Output the [x, y] coordinate of the center of the cell containing the given text.  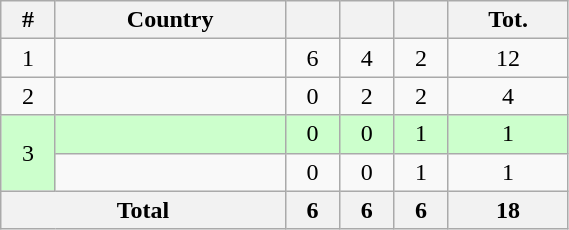
Total [143, 210]
3 [28, 153]
Country [170, 20]
18 [508, 210]
Tot. [508, 20]
# [28, 20]
12 [508, 58]
